Locate the cell with the specified text and output its (x, y) center coordinate. 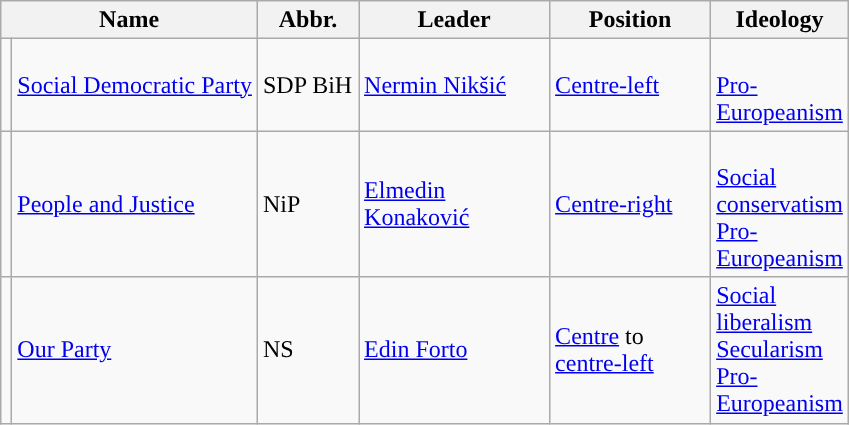
Pro-Europeanism (780, 85)
Nermin Nikšić (454, 85)
People and Justice (135, 204)
Ideology (780, 20)
Edin Forto (454, 350)
Abbr. (308, 20)
NiP (308, 204)
Our Party (135, 350)
Position (630, 20)
Centre to centre-left (630, 350)
Name (130, 20)
Centre-left (630, 85)
Social liberalism Secularism Pro-Europeanism (780, 350)
Leader (454, 20)
SDP BiH (308, 85)
Centre-right (630, 204)
Social Democratic Party (135, 85)
Elmedin Konaković (454, 204)
NS (308, 350)
Social conservatism Pro-Europeanism (780, 204)
